Output the (X, Y) coordinate of the center of the cell containing the given text.  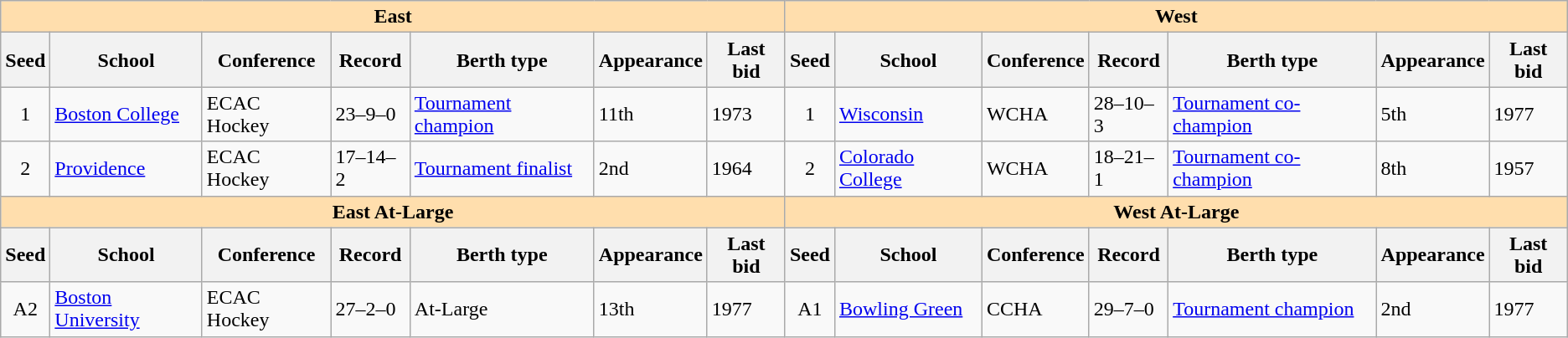
East (394, 17)
Providence (126, 169)
17–14–2 (370, 169)
Bowling Green (908, 310)
A2 (25, 310)
West (1176, 17)
1973 (745, 114)
East At-Large (394, 212)
11th (650, 114)
28–10–3 (1128, 114)
8th (1432, 169)
A1 (809, 310)
23–9–0 (370, 114)
Tournament finalist (502, 169)
5th (1432, 114)
West At-Large (1176, 212)
13th (650, 310)
27–2–0 (370, 310)
Colorado College (908, 169)
Boston College (126, 114)
Boston University (126, 310)
18–21–1 (1128, 169)
CCHA (1035, 310)
1964 (745, 169)
At-Large (502, 310)
1957 (1528, 169)
29–7–0 (1128, 310)
Wisconsin (908, 114)
